Pinpoint the cell where the given text exists, returning its (X, Y) midpoint coordinate. 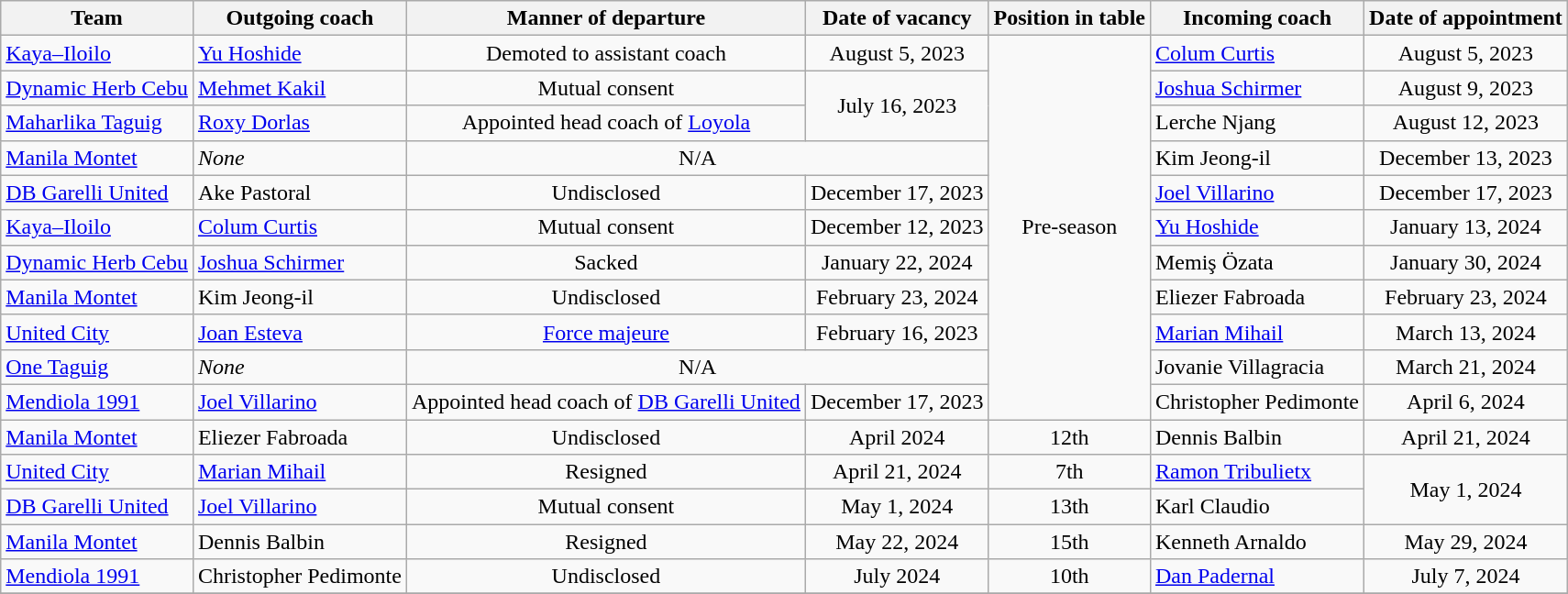
13th (1069, 507)
Dan Padernal (1256, 577)
Sacked (605, 262)
Maharlika Taguig (97, 123)
January 22, 2024 (897, 262)
May 29, 2024 (1466, 542)
Incoming coach (1256, 18)
December 12, 2023 (897, 227)
Lerche Njang (1256, 123)
April 6, 2024 (1466, 401)
Manner of departure (605, 18)
March 21, 2024 (1466, 367)
January 13, 2024 (1466, 227)
Mehmet Kakil (299, 88)
August 9, 2023 (1466, 88)
Pre-season (1069, 227)
12th (1069, 437)
Kenneth Arnaldo (1256, 542)
Ramon Tribulietx (1256, 472)
Position in table (1069, 18)
Date of vacancy (897, 18)
Demoted to assistant coach (605, 53)
Jovanie Villagracia (1256, 367)
Date of appointment (1466, 18)
Outgoing coach (299, 18)
August 12, 2023 (1466, 123)
Force majeure (605, 332)
July 16, 2023 (897, 105)
Roxy Dorlas (299, 123)
10th (1069, 577)
Memiş Özata (1256, 262)
April 2024 (897, 437)
7th (1069, 472)
July 7, 2024 (1466, 577)
May 22, 2024 (897, 542)
January 30, 2024 (1466, 262)
December 13, 2023 (1466, 158)
Appointed head coach of DB Garelli United (605, 401)
July 2024 (897, 577)
Team (97, 18)
February 16, 2023 (897, 332)
March 13, 2024 (1466, 332)
One Taguig (97, 367)
Karl Claudio (1256, 507)
Ake Pastoral (299, 192)
Joan Esteva (299, 332)
15th (1069, 542)
Appointed head coach of Loyola (605, 123)
